Search for the cell housing the specified text and yield its (X, Y) center coordinate. 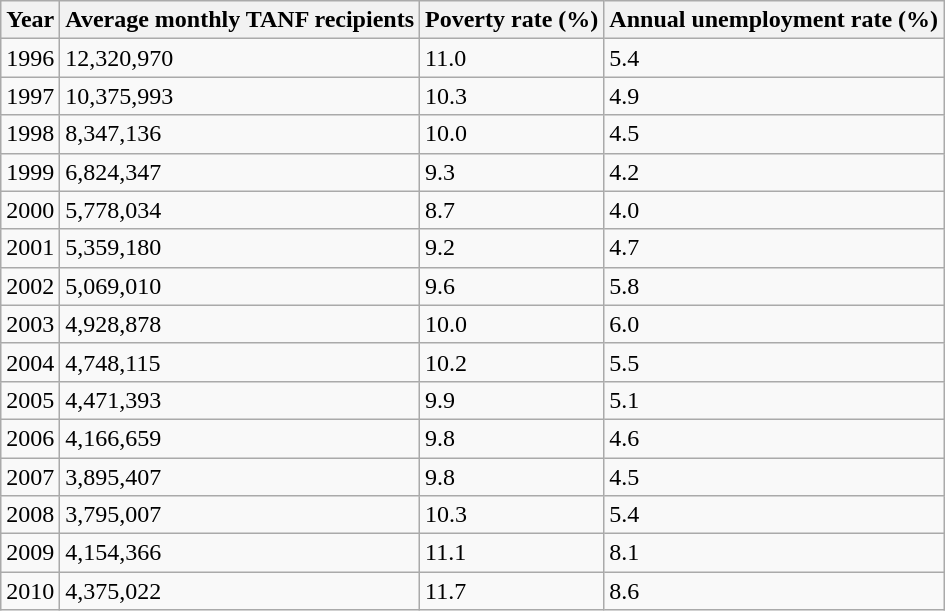
8.7 (512, 210)
4,928,878 (240, 324)
5,778,034 (240, 210)
10.2 (512, 362)
8.1 (774, 553)
Year (30, 20)
5,069,010 (240, 286)
12,320,970 (240, 58)
4.0 (774, 210)
4.9 (774, 96)
4.7 (774, 248)
2009 (30, 553)
2004 (30, 362)
6,824,347 (240, 172)
3,795,007 (240, 515)
1999 (30, 172)
4,166,659 (240, 438)
11.1 (512, 553)
1996 (30, 58)
9.2 (512, 248)
1998 (30, 134)
2001 (30, 248)
2008 (30, 515)
9.9 (512, 400)
2007 (30, 477)
2002 (30, 286)
Annual unemployment rate (%) (774, 20)
4,471,393 (240, 400)
2000 (30, 210)
4,375,022 (240, 591)
3,895,407 (240, 477)
8,347,136 (240, 134)
4.6 (774, 438)
2010 (30, 591)
11.7 (512, 591)
2003 (30, 324)
8.6 (774, 591)
4,748,115 (240, 362)
5.1 (774, 400)
Average monthly TANF recipients (240, 20)
5.8 (774, 286)
10,375,993 (240, 96)
6.0 (774, 324)
4.2 (774, 172)
11.0 (512, 58)
2005 (30, 400)
Poverty rate (%) (512, 20)
4,154,366 (240, 553)
2006 (30, 438)
1997 (30, 96)
5,359,180 (240, 248)
9.6 (512, 286)
5.5 (774, 362)
9.3 (512, 172)
